Find where the given text appears and provide that cell's center as (x, y) coordinate. 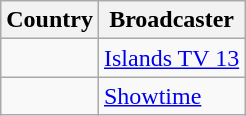
Showtime (171, 96)
Islands TV 13 (171, 58)
Country (50, 20)
Broadcaster (171, 20)
